Locate the cell with the specified text and output its [X, Y] center coordinate. 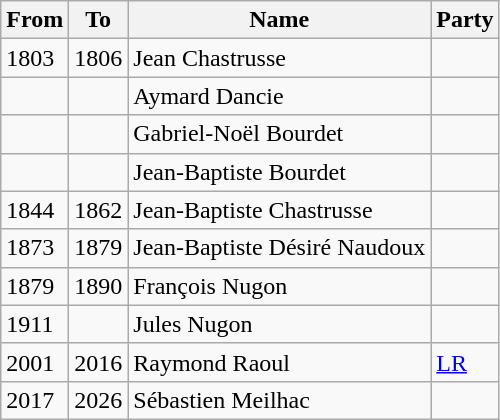
Aymard Dancie [280, 96]
1911 [35, 324]
Jean-Baptiste Désiré Naudoux [280, 248]
2017 [35, 400]
1806 [98, 58]
Jean-Baptiste Chastrusse [280, 210]
Gabriel-Noël Bourdet [280, 134]
Party [465, 20]
To [98, 20]
Jean Chastrusse [280, 58]
1890 [98, 286]
2026 [98, 400]
1844 [35, 210]
Raymond Raoul [280, 362]
Jean-Baptiste Bourdet [280, 172]
Name [280, 20]
2016 [98, 362]
2001 [35, 362]
From [35, 20]
Sébastien Meilhac [280, 400]
LR [465, 362]
1862 [98, 210]
1873 [35, 248]
François Nugon [280, 286]
1803 [35, 58]
Jules Nugon [280, 324]
